Locate the cell with the specified text and output its (X, Y) center coordinate. 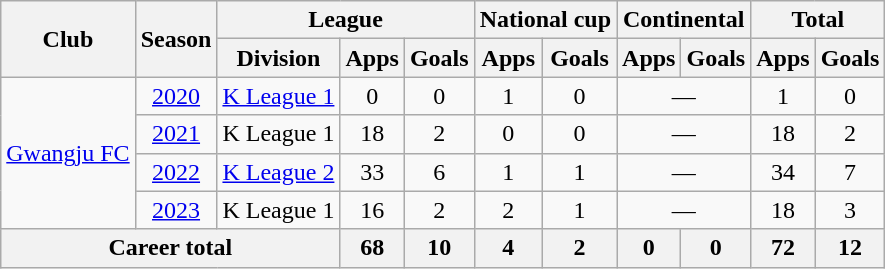
12 (850, 248)
10 (439, 248)
National cup (545, 20)
3 (850, 210)
Total (818, 20)
Club (68, 39)
Career total (170, 248)
7 (850, 172)
33 (372, 172)
4 (508, 248)
72 (783, 248)
Gwangju FC (68, 153)
Season (176, 39)
League (346, 20)
2022 (176, 172)
Continental (684, 20)
2023 (176, 210)
16 (372, 210)
2020 (176, 96)
Division (278, 58)
6 (439, 172)
68 (372, 248)
2021 (176, 134)
K League 2 (278, 172)
34 (783, 172)
